Search for the cell housing the specified text and yield its [x, y] center coordinate. 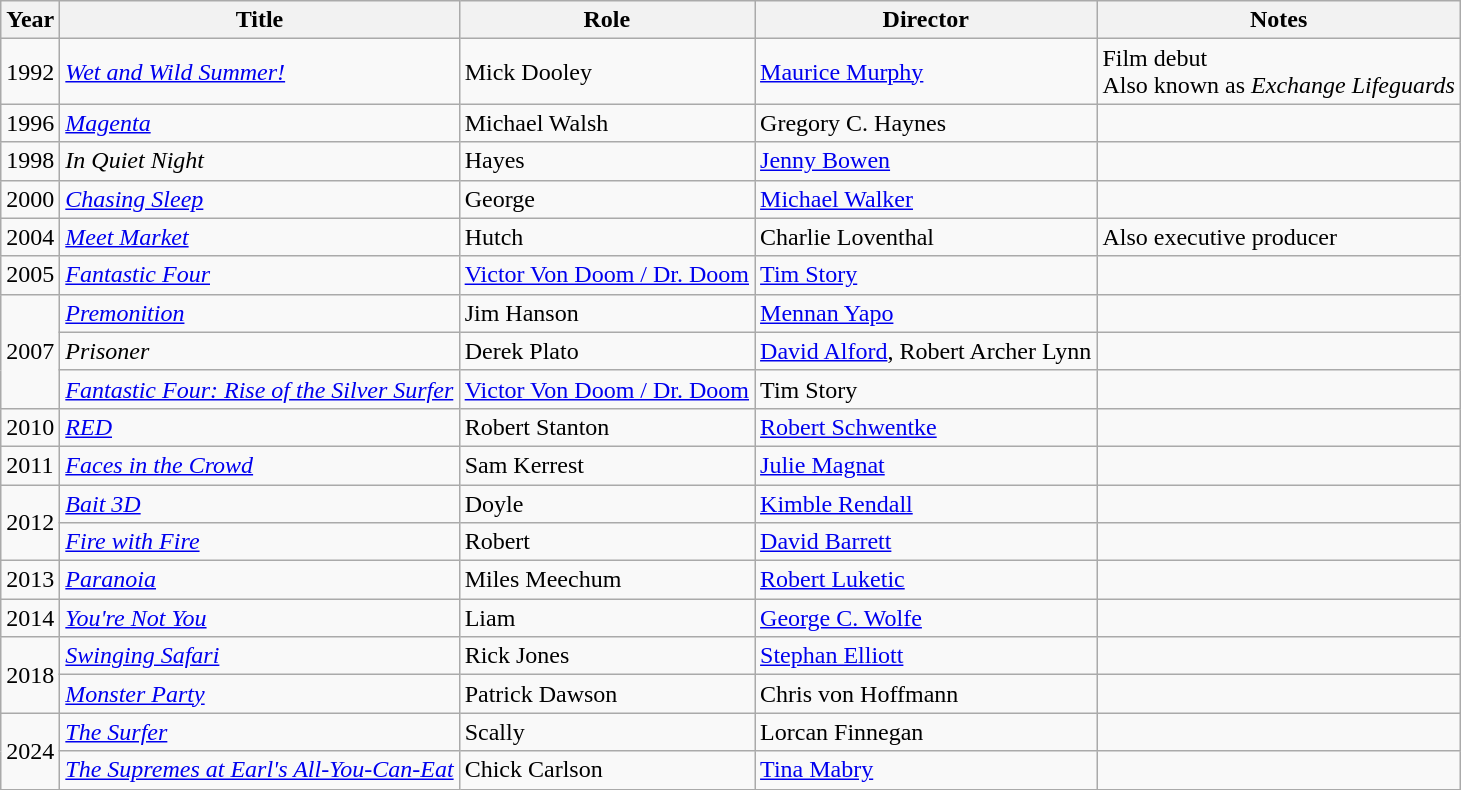
David Alford, Robert Archer Lynn [926, 351]
Tina Mabry [926, 770]
2005 [30, 275]
2004 [30, 237]
The Surfer [260, 732]
Charlie Loventhal [926, 237]
2013 [30, 580]
Magenta [260, 123]
Fantastic Four: Rise of the Silver Surfer [260, 389]
Chick Carlson [606, 770]
Maurice Murphy [926, 72]
Wet and Wild Summer! [260, 72]
Sam Kerrest [606, 465]
Robert [606, 542]
Michael Walsh [606, 123]
2000 [30, 199]
Mick Dooley [606, 72]
Hayes [606, 161]
Robert Schwentke [926, 427]
Prisoner [260, 351]
Fire with Fire [260, 542]
Bait 3D [260, 503]
Rick Jones [606, 656]
George C. Wolfe [926, 618]
2024 [30, 751]
Patrick Dawson [606, 694]
2012 [30, 522]
George [606, 199]
Mennan Yapo [926, 313]
Scally [606, 732]
2010 [30, 427]
Paranoia [260, 580]
Notes [1278, 20]
Chris von Hoffmann [926, 694]
Lorcan Finnegan [926, 732]
Swinging Safari [260, 656]
Faces in the Crowd [260, 465]
1992 [30, 72]
Robert Stanton [606, 427]
1996 [30, 123]
Title [260, 20]
Gregory C. Haynes [926, 123]
Jim Hanson [606, 313]
1998 [30, 161]
Miles Meechum [606, 580]
Fantastic Four [260, 275]
Director [926, 20]
Liam [606, 618]
Doyle [606, 503]
In Quiet Night [260, 161]
Jenny Bowen [926, 161]
The Supremes at Earl's All-You-Can-Eat [260, 770]
RED [260, 427]
Premonition [260, 313]
Also executive producer [1278, 237]
Stephan Elliott [926, 656]
Julie Magnat [926, 465]
Role [606, 20]
Kimble Rendall [926, 503]
2011 [30, 465]
Film debutAlso known as Exchange Lifeguards [1278, 72]
Year [30, 20]
2014 [30, 618]
David Barrett [926, 542]
Hutch [606, 237]
Robert Luketic [926, 580]
Derek Plato [606, 351]
2018 [30, 675]
2007 [30, 351]
Meet Market [260, 237]
Michael Walker [926, 199]
You're Not You [260, 618]
Monster Party [260, 694]
Chasing Sleep [260, 199]
